Output the (X, Y) coordinate of the center of the cell containing the given text.  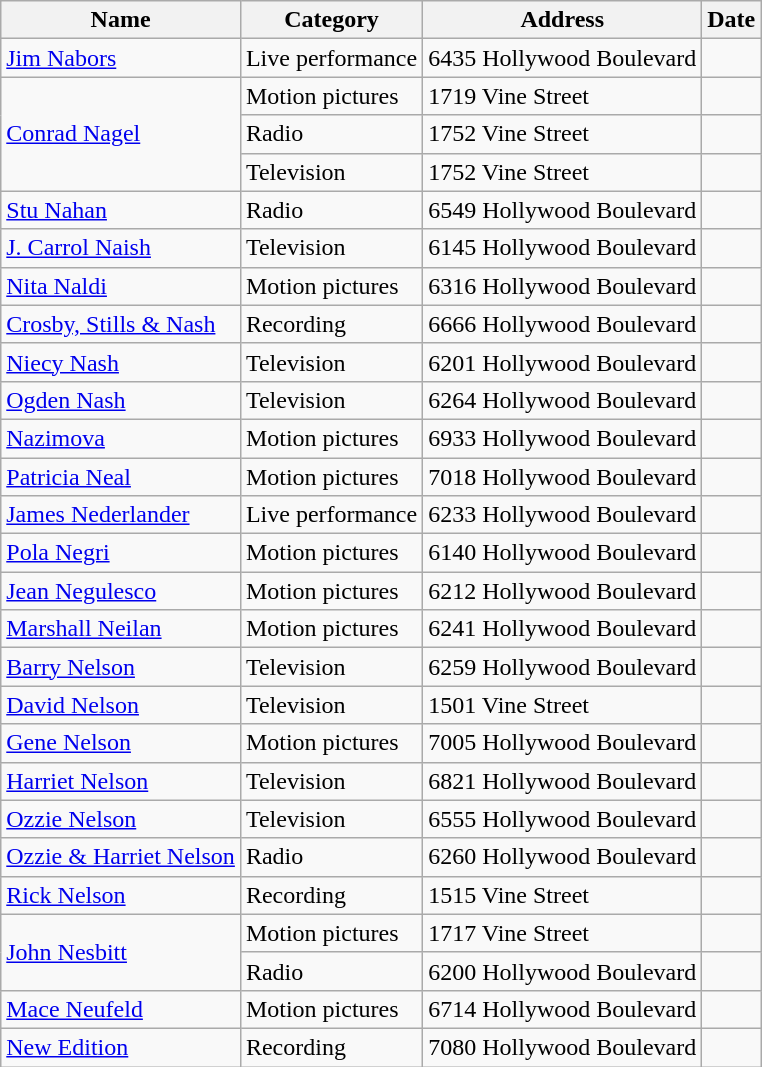
7080 Hollywood Boulevard (562, 1047)
Ozzie & Harriet Nelson (121, 857)
Mace Neufeld (121, 1009)
Stu Nahan (121, 210)
6549 Hollywood Boulevard (562, 210)
6260 Hollywood Boulevard (562, 857)
7018 Hollywood Boulevard (562, 477)
David Nelson (121, 705)
6233 Hollywood Boulevard (562, 515)
6241 Hollywood Boulevard (562, 629)
Patricia Neal (121, 477)
6555 Hollywood Boulevard (562, 819)
1717 Vine Street (562, 933)
John Nesbitt (121, 952)
6435 Hollywood Boulevard (562, 58)
1515 Vine Street (562, 895)
James Nederlander (121, 515)
Barry Nelson (121, 667)
Nazimova (121, 438)
Category (331, 20)
Gene Nelson (121, 743)
J. Carrol Naish (121, 248)
Pola Negri (121, 553)
6200 Hollywood Boulevard (562, 971)
Ogden Nash (121, 400)
6933 Hollywood Boulevard (562, 438)
Jim Nabors (121, 58)
Nita Naldi (121, 286)
6212 Hollywood Boulevard (562, 591)
1501 Vine Street (562, 705)
Address (562, 20)
6201 Hollywood Boulevard (562, 362)
6140 Hollywood Boulevard (562, 553)
Marshall Neilan (121, 629)
Rick Nelson (121, 895)
6714 Hollywood Boulevard (562, 1009)
6264 Hollywood Boulevard (562, 400)
Conrad Nagel (121, 134)
Crosby, Stills & Nash (121, 324)
New Edition (121, 1047)
6316 Hollywood Boulevard (562, 286)
Ozzie Nelson (121, 819)
Harriet Nelson (121, 781)
6666 Hollywood Boulevard (562, 324)
Niecy Nash (121, 362)
6259 Hollywood Boulevard (562, 667)
Date (732, 20)
6821 Hollywood Boulevard (562, 781)
6145 Hollywood Boulevard (562, 248)
Name (121, 20)
7005 Hollywood Boulevard (562, 743)
Jean Negulesco (121, 591)
1719 Vine Street (562, 96)
